Pinpoint the cell where the given text exists, returning its (x, y) midpoint coordinate. 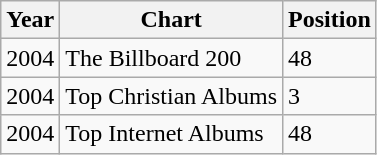
Top Internet Albums (172, 134)
Top Christian Albums (172, 96)
Chart (172, 20)
3 (330, 96)
Position (330, 20)
Year (30, 20)
The Billboard 200 (172, 58)
